Extract the [X, Y] coordinate from the center of the cell holding the provided text.  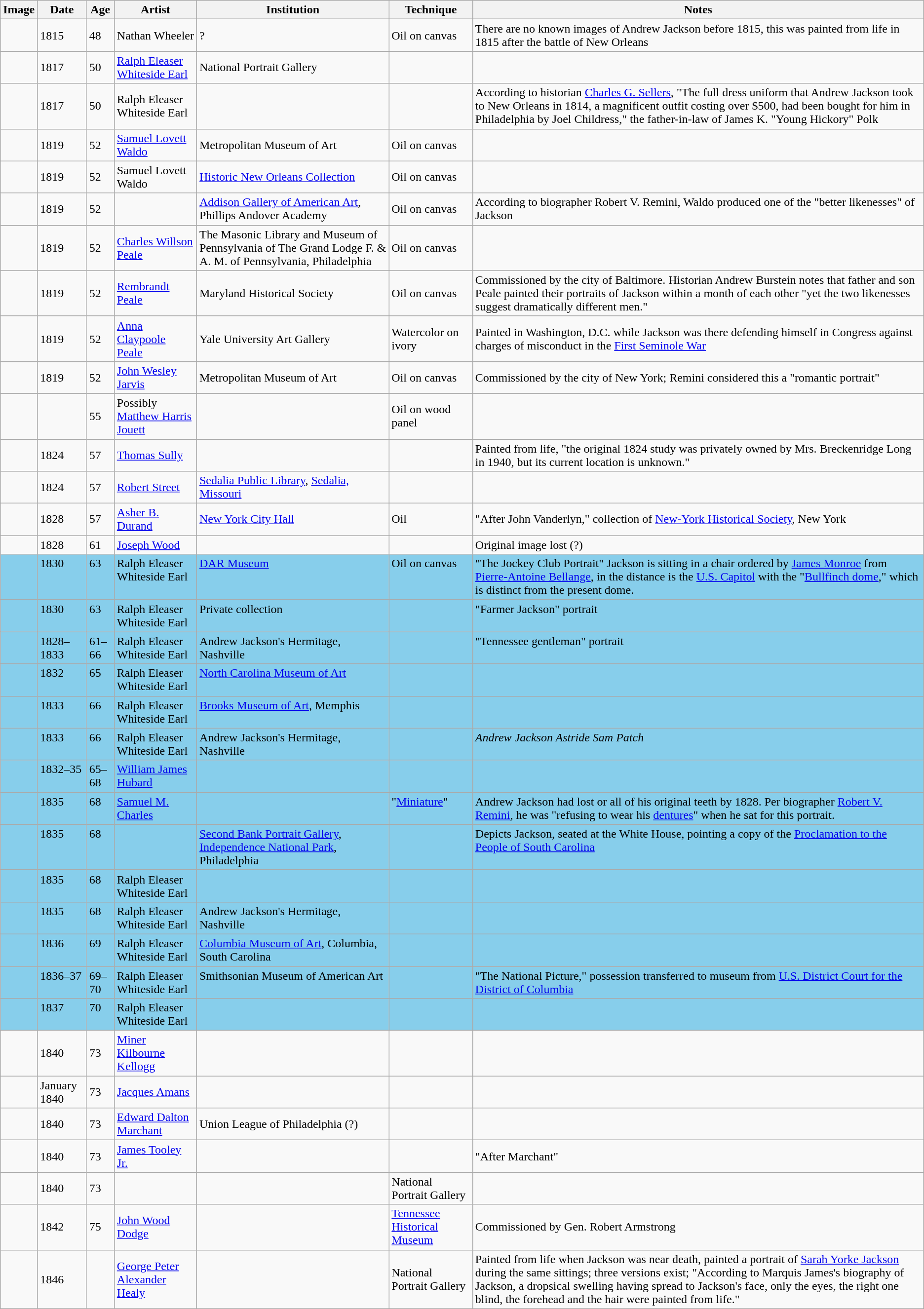
"Farmer Jackson" portrait [698, 616]
69–70 [100, 982]
Possibly Matthew Harris Jouett [155, 416]
John Wesley Jarvis [155, 377]
Brooks Museum of Art, Memphis [292, 712]
The Masonic Library and Museum of Pennsylvania of The Grand Lodge F. & A. M. of Pennsylvania, Philadelphia [292, 248]
"After Marchant" [698, 1156]
1832–35 [62, 776]
Commissioned by Gen. Robert Armstrong [698, 1227]
Edward Dalton Marchant [155, 1124]
? [292, 36]
Addison Gallery of American Art, Phillips Andover Academy [292, 209]
George Peter Alexander Healy [155, 1279]
61–66 [100, 648]
75 [100, 1227]
70 [100, 1015]
65 [100, 680]
Oil [431, 519]
Columbia Museum of Art, Columbia, South Carolina [292, 950]
Thomas Sully [155, 455]
Painted from life, "the original 1824 study was privately owned by Mrs. Breckenridge Long in 1940, but its current location is unknown." [698, 455]
Charles Willson Peale [155, 248]
DAR Museum [292, 577]
William James Hubard [155, 776]
1842 [62, 1227]
Yale University Art Gallery [292, 339]
Second Bank Portrait Gallery, Independence National Park, Philadelphia [292, 847]
Oil on wood panel [431, 416]
New York City Hall [292, 519]
North Carolina Museum of Art [292, 680]
Depicts Jackson, seated at the White House, pointing a copy of the Proclamation to the People of South Carolina [698, 847]
1846 [62, 1279]
Anna Claypoole Peale [155, 339]
69 [100, 950]
Asher B. Durand [155, 519]
Private collection [292, 616]
Nathan Wheeler [155, 36]
61 [100, 545]
Image [19, 10]
James Tooley Jr. [155, 1156]
Notes [698, 10]
Samuel M. Charles [155, 808]
48 [100, 36]
Painted in Washington, D.C. while Jackson was there defending himself in Congress against charges of misconduct in the First Seminole War [698, 339]
Robert Street [155, 488]
Maryland Historical Society [292, 293]
1837 [62, 1015]
Historic New Orleans Collection [292, 177]
John Wood Dodge [155, 1227]
Joseph Wood [155, 545]
"The National Picture," possession transferred to museum from U.S. District Court for the District of Columbia [698, 982]
Age [100, 10]
Andrew Jackson Astride Sam Patch [698, 744]
1832 [62, 680]
1815 [62, 36]
Miner Kilbourne Kellogg [155, 1053]
1836 [62, 950]
Date [62, 10]
"After John Vanderlyn," collection of New-York Historical Society, New York [698, 519]
1836–37 [62, 982]
"Miniature" [431, 808]
Jacques Amans [155, 1092]
Watercolor on ivory [431, 339]
Rembrandt Peale [155, 293]
There are no known images of Andrew Jackson before 1815, this was painted from life in 1815 after the battle of New Orleans [698, 36]
January 1840 [62, 1092]
55 [100, 416]
Tennessee Historical Museum [431, 1227]
Institution [292, 10]
Commissioned by the city of New York; Remini considered this a "romantic portrait" [698, 377]
According to biographer Robert V. Remini, Waldo produced one of the "better likenesses" of Jackson [698, 209]
65–68 [100, 776]
Smithsonian Museum of American Art [292, 982]
Artist [155, 10]
Technique [431, 10]
Union League of Philadelphia (?) [292, 1124]
1828–1833 [62, 648]
"Tennessee gentleman" portrait [698, 648]
Original image lost (?) [698, 545]
Sedalia Public Library, Sedalia, Missouri [292, 488]
